Output the (X, Y) coordinate of the center of the cell containing the given text.  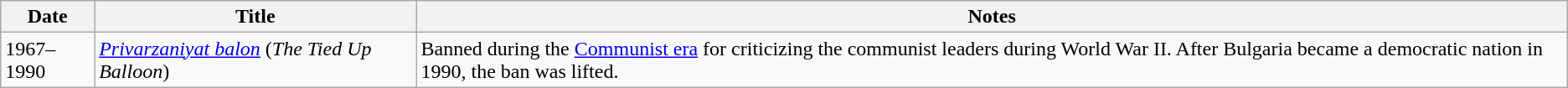
Date (48, 17)
Notes (992, 17)
1967–1990 (48, 60)
Title (255, 17)
Privarzaniyat balon (The Tied Up Balloon) (255, 60)
